From the cell containing the given text, extract its center point as [X, Y] coordinate. 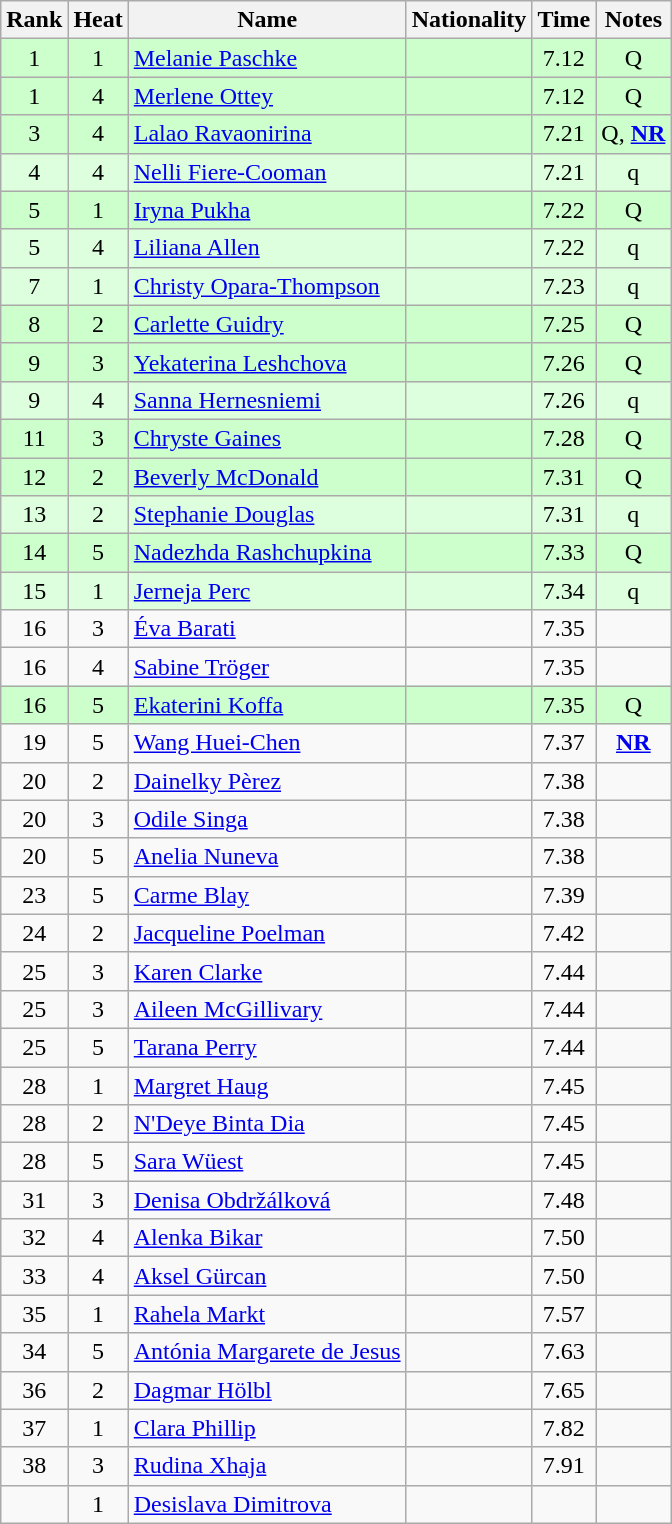
8 [34, 324]
7.37 [564, 743]
Sabine Tröger [267, 667]
7.57 [564, 1314]
Heat [98, 20]
Ekaterini Koffa [267, 705]
Liliana Allen [267, 248]
Stephanie Douglas [267, 515]
7 [34, 286]
Nationality [469, 20]
7.63 [564, 1352]
Karen Clarke [267, 971]
Rahela Markt [267, 1314]
Aksel Gürcan [267, 1276]
12 [34, 477]
Yekaterina Leshchova [267, 362]
31 [34, 1200]
Iryna Pukha [267, 210]
Jerneja Perc [267, 591]
Sara Wüest [267, 1162]
Nadezhda Rashchupkina [267, 553]
Aileen McGillivary [267, 1009]
13 [34, 515]
38 [34, 1466]
Rudina Xhaja [267, 1466]
Antónia Margarete de Jesus [267, 1352]
Q, NR [634, 134]
32 [34, 1238]
Lalao Ravaonirina [267, 134]
Clara Phillip [267, 1428]
Sanna Hernesniemi [267, 400]
N'Deye Binta Dia [267, 1124]
37 [34, 1428]
Nelli Fiere-Cooman [267, 172]
7.33 [564, 553]
Christy Opara-Thompson [267, 286]
Merlene Ottey [267, 96]
Dainelky Pèrez [267, 781]
7.25 [564, 324]
Margret Haug [267, 1085]
14 [34, 553]
Name [267, 20]
NR [634, 743]
Beverly McDonald [267, 477]
Denisa Obdržálková [267, 1200]
Desislava Dimitrova [267, 1504]
11 [34, 438]
7.48 [564, 1200]
Dagmar Hölbl [267, 1390]
Anelia Nuneva [267, 857]
Alenka Bikar [267, 1238]
Wang Huei-Chen [267, 743]
15 [34, 591]
Rank [34, 20]
Odile Singa [267, 819]
23 [34, 895]
7.82 [564, 1428]
Éva Barati [267, 629]
36 [34, 1390]
7.23 [564, 286]
7.39 [564, 895]
Carlette Guidry [267, 324]
Melanie Paschke [267, 58]
7.65 [564, 1390]
Carme Blay [267, 895]
Jacqueline Poelman [267, 933]
34 [34, 1352]
35 [34, 1314]
Notes [634, 20]
7.42 [564, 933]
Chryste Gaines [267, 438]
Tarana Perry [267, 1047]
Time [564, 20]
24 [34, 933]
33 [34, 1276]
7.34 [564, 591]
7.28 [564, 438]
7.91 [564, 1466]
19 [34, 743]
